For the text-containing cell, return its midpoint in [X, Y] coordinate format. 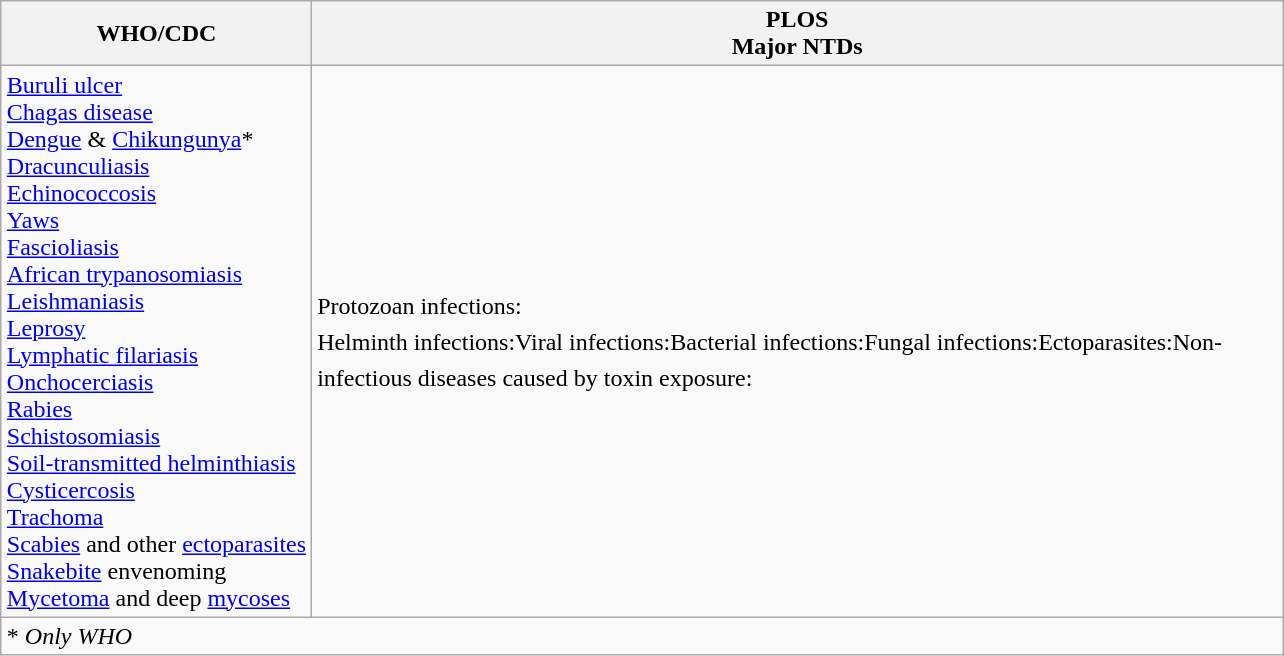
WHO/CDC [156, 34]
PLOSMajor NTDs [798, 34]
* Only WHO [642, 636]
